Scan for the cell matching the given text and deliver its [x, y] coordinate at center. 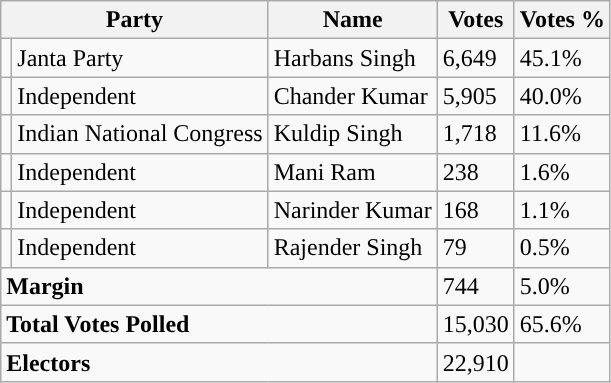
5.0% [562, 286]
Votes % [562, 20]
Narinder Kumar [352, 210]
22,910 [476, 362]
Harbans Singh [352, 58]
Total Votes Polled [219, 324]
Indian National Congress [140, 134]
1,718 [476, 134]
5,905 [476, 96]
Votes [476, 20]
0.5% [562, 248]
744 [476, 286]
Rajender Singh [352, 248]
Mani Ram [352, 172]
79 [476, 248]
45.1% [562, 58]
1.1% [562, 210]
Name [352, 20]
11.6% [562, 134]
6,649 [476, 58]
1.6% [562, 172]
40.0% [562, 96]
168 [476, 210]
238 [476, 172]
15,030 [476, 324]
Janta Party [140, 58]
65.6% [562, 324]
Electors [219, 362]
Kuldip Singh [352, 134]
Chander Kumar [352, 96]
Margin [219, 286]
Party [134, 20]
